Return the (x, y) coordinate for the center point of the cell that contains the specified text.  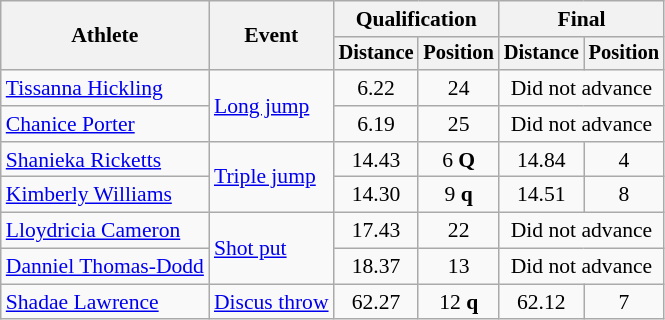
24 (458, 88)
14.30 (376, 195)
8 (624, 195)
6.22 (376, 88)
62.12 (542, 302)
12 q (458, 302)
17.43 (376, 231)
6.19 (376, 124)
18.37 (376, 267)
Danniel Thomas-Dodd (105, 267)
62.27 (376, 302)
14.43 (376, 160)
22 (458, 231)
Final (582, 19)
Qualification (416, 19)
Long jump (272, 106)
Shot put (272, 248)
4 (624, 160)
Shanieka Ricketts (105, 160)
Triple jump (272, 178)
Tissanna Hickling (105, 88)
14.51 (542, 195)
9 q (458, 195)
Kimberly Williams (105, 195)
Event (272, 36)
6 Q (458, 160)
7 (624, 302)
Discus throw (272, 302)
Shadae Lawrence (105, 302)
25 (458, 124)
14.84 (542, 160)
Athlete (105, 36)
13 (458, 267)
Lloydricia Cameron (105, 231)
Chanice Porter (105, 124)
